Output the [x, y] coordinate of the center of the cell containing the given text.  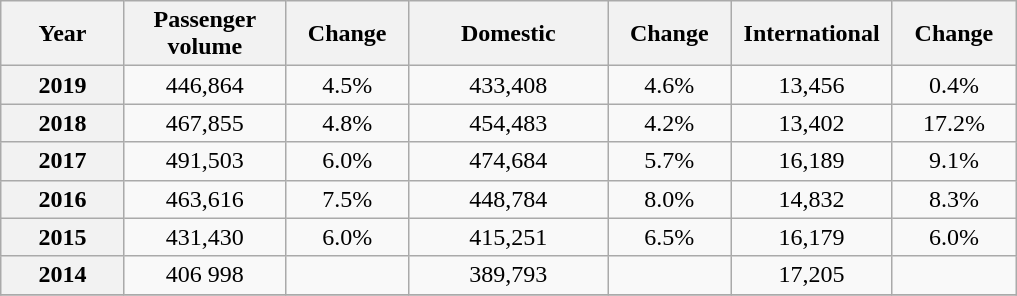
17,205 [812, 275]
Passenger volume [204, 34]
4.6% [670, 85]
2015 [63, 237]
463,616 [204, 199]
474,684 [508, 161]
415,251 [508, 237]
491,503 [204, 161]
446,864 [204, 85]
13,402 [812, 123]
431,430 [204, 237]
Year [63, 34]
389,793 [508, 275]
7.5% [347, 199]
4.2% [670, 123]
448,784 [508, 199]
0.4% [954, 85]
17.2% [954, 123]
433,408 [508, 85]
406 998 [204, 275]
International [812, 34]
2017 [63, 161]
5.7% [670, 161]
8.0% [670, 199]
4.5% [347, 85]
6.5% [670, 237]
467,855 [204, 123]
2016 [63, 199]
14,832 [812, 199]
2019 [63, 85]
2018 [63, 123]
Domestic [508, 34]
16,189 [812, 161]
454,483 [508, 123]
9.1% [954, 161]
8.3% [954, 199]
2014 [63, 275]
4.8% [347, 123]
13,456 [812, 85]
16,179 [812, 237]
